Scan for the cell matching the given text and deliver its (x, y) coordinate at center. 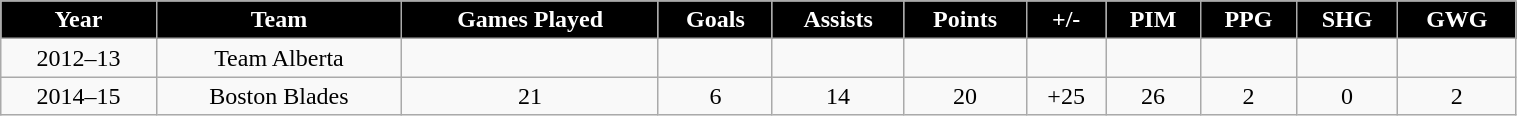
Games Played (530, 20)
Goals (715, 20)
Points (966, 20)
SHG (1348, 20)
Year (78, 20)
Team (279, 20)
0 (1348, 96)
20 (966, 96)
2014–15 (78, 96)
21 (530, 96)
GWG (1457, 20)
PIM (1153, 20)
+25 (1066, 96)
Assists (838, 20)
+/- (1066, 20)
PPG (1248, 20)
2012–13 (78, 58)
26 (1153, 96)
Boston Blades (279, 96)
6 (715, 96)
14 (838, 96)
Team Alberta (279, 58)
